Find where the given text appears and provide that cell's center as [X, Y] coordinate. 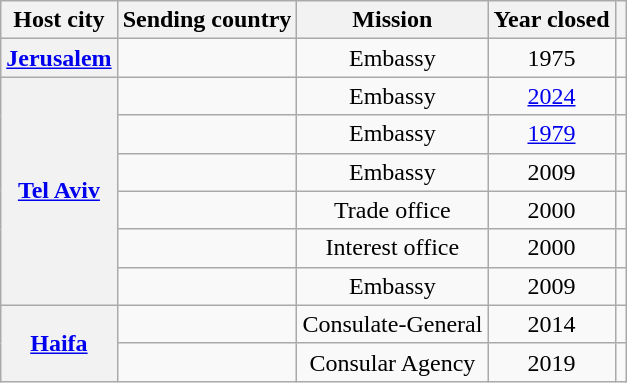
Mission [392, 20]
Tel Aviv [59, 191]
1975 [552, 58]
2014 [552, 324]
Consulate-General [392, 324]
Year closed [552, 20]
2024 [552, 96]
Interest office [392, 248]
Haifa [59, 343]
Jerusalem [59, 58]
2019 [552, 362]
Sending country [207, 20]
Host city [59, 20]
1979 [552, 134]
Consular Agency [392, 362]
Trade office [392, 210]
